Search for the cell housing the specified text and yield its (x, y) center coordinate. 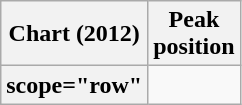
scope="row" (74, 85)
Peakposition (194, 34)
Chart (2012) (74, 34)
